Provide the [X, Y] coordinate of the cell's center where the given text is located.  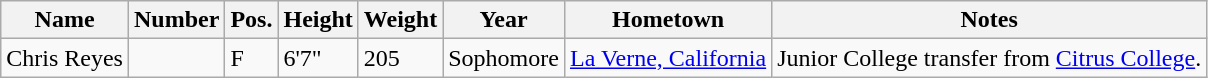
6'7" [318, 58]
Junior College transfer from Citrus College. [990, 58]
Name [65, 20]
Chris Reyes [65, 58]
F [252, 58]
Year [504, 20]
La Verne, California [668, 58]
Number [176, 20]
Sophomore [504, 58]
Pos. [252, 20]
Hometown [668, 20]
Notes [990, 20]
Weight [400, 20]
Height [318, 20]
205 [400, 58]
